Extract the [X, Y] coordinate from the center of the cell holding the provided text.  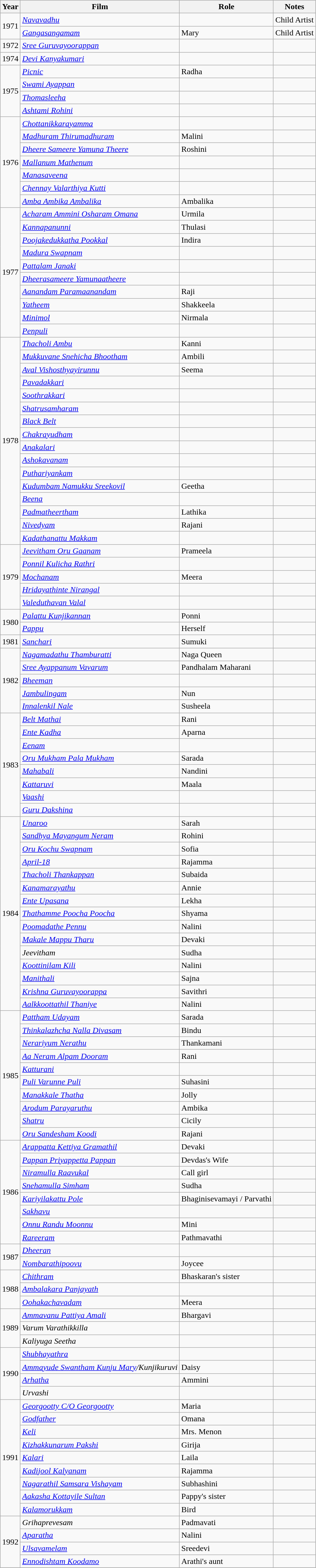
Dheeran [100, 1250]
Jeevitham [100, 952]
Madura Swapnam [100, 253]
Year [10, 7]
Krishna Guruvayoorappa [100, 991]
1991 [10, 1458]
Bhaskaran's sister [227, 1276]
Nagamadathu Thamburatti [100, 654]
Kattaruvi [100, 784]
Omana [227, 1419]
Nombarathipoovu [100, 1263]
Gangasangamam [100, 33]
1979 [10, 577]
Nandini [227, 771]
Cicily [227, 1121]
Guru Dakshina [100, 810]
Arappatta Kettiya Gramathil [100, 1147]
1984 [10, 914]
Nirmala [227, 318]
Maala [227, 784]
Varum Varathikkilla [100, 1328]
Sandhya Mayangum Neram [100, 836]
Ammayude Swantham Kunju Mary/Kunjikuruvi [100, 1367]
Shatru [100, 1121]
Kanni [227, 343]
Soothrakkari [100, 395]
Kudumbam Namukku Sreekovil [100, 486]
Sajna [227, 978]
Pathmavathi [227, 1238]
1983 [10, 764]
Chithram [100, 1276]
Swami Ayappan [100, 84]
1976 [10, 162]
Nerariyum Nerathu [100, 1043]
Picnic [100, 71]
Ambika [227, 1108]
Ashtami Rohini [100, 110]
Chottanikkarayamma [100, 123]
1977 [10, 272]
Kanamarayathu [100, 888]
Sofia [227, 849]
1987 [10, 1257]
Savithri [227, 991]
Navavadhu [100, 20]
Katturani [100, 1069]
Kaliyuga Seetha [100, 1341]
Puli Varunne Puli [100, 1082]
Chakrayudham [100, 434]
Nagarathil Samsara Vishayam [100, 1484]
Belt Mathai [100, 719]
Prameela [227, 551]
Ambalakara Panjayath [100, 1289]
Ambalika [227, 201]
Pandhalam Maharani [227, 667]
Indira [227, 240]
Godfather [100, 1419]
Minimol [100, 318]
Daisy [227, 1367]
Seema [227, 369]
Arhatha [100, 1380]
Amba Ambika Ambalika [100, 201]
Oru Mukham Pala Mukham [100, 758]
Pavadakkari [100, 383]
Ammini [227, 1380]
Raji [227, 292]
Koottinilam Kili [100, 965]
Girija [227, 1445]
Padmatheertham [100, 512]
1975 [10, 91]
Georgootty C/O Georgootty [100, 1406]
Role [227, 7]
Sreedevi [227, 1548]
Aanandam Paramaanandam [100, 292]
Manithali [100, 978]
Innalenkil Nale [100, 706]
Subhashini [227, 1484]
Manakkale Thatha [100, 1095]
1972 [10, 46]
Kariyilakattu Pole [100, 1198]
Ambili [227, 356]
Ashokavanam [100, 460]
Bindu [227, 1030]
Rareeram [100, 1238]
Call girl [227, 1173]
Jambulingam [100, 693]
1989 [10, 1328]
Suhasini [227, 1082]
Shubhayathra [100, 1354]
Ponnil Kulicha Rathri [100, 564]
Hridayathinte Nirangal [100, 590]
Herself [227, 629]
Bhaginisevamayi / Parvathi [227, 1198]
Susheela [227, 706]
Pappu [100, 629]
1971 [10, 26]
Rohini [227, 836]
Mallanum Mathenum [100, 162]
Malini [227, 136]
Dheere Sameere Yamuna Theere [100, 149]
Acharam Ammini Osharam Omana [100, 214]
Film [100, 7]
Poomadathe Pennu [100, 926]
Mukkuvane Snehicha Bhootham [100, 356]
Nivedyam [100, 525]
Grihaprevesam [100, 1522]
Lekha [227, 901]
Palattu Kunjikannan [100, 616]
Onnu Randu Moonnu [100, 1225]
Pattham Udayam [100, 1017]
Nun [227, 693]
Pappan Priyappetta Pappan [100, 1160]
Aakasha Kottayile Sultan [100, 1497]
Lathika [227, 512]
Sumuki [227, 642]
Arodum Parayaruthu [100, 1108]
Devdas's Wife [227, 1160]
Snehamulla Simham [100, 1185]
April-18 [100, 862]
Kizhakkunarum Pakshi [100, 1445]
Thulasi [227, 227]
Ponni [227, 616]
1990 [10, 1373]
Bheeman [100, 680]
Ammavanu Pattiya Amali [100, 1315]
Puthariyankam [100, 473]
Anakalari [100, 447]
Kalamorukkam [100, 1509]
Pattalam Janaki [100, 266]
Penpuli [100, 330]
Aa Neram Alpam Dooram [100, 1056]
Aparatha [100, 1535]
Notes [295, 7]
Sakhavu [100, 1212]
Keli [100, 1432]
Urmila [227, 214]
Thacholi Ambu [100, 343]
Bird [227, 1509]
Pappy's sister [227, 1497]
Joycee [227, 1263]
Arathi's aunt [227, 1561]
Jolly [227, 1095]
Shyama [227, 914]
Niramulla Raavukal [100, 1173]
Devi Kanyakumari [100, 59]
Aalkkoottathil Thaniye [100, 1004]
Kadathanattu Makkam [100, 538]
1974 [10, 59]
Geetha [227, 486]
1978 [10, 440]
Subaida [227, 875]
Beena [100, 499]
Ulsavamelam [100, 1548]
Naga Queen [227, 654]
Ente Upasana [100, 901]
1982 [10, 680]
Mrs. Menon [227, 1432]
Dheerasameere Yamunaatheere [100, 279]
Bhargavi [227, 1315]
1980 [10, 622]
1985 [10, 1076]
Thathamme Poocha Poocha [100, 914]
Kannapanunni [100, 227]
Shakkeela [227, 305]
1992 [10, 1542]
1986 [10, 1192]
Oru Kochu Swapnam [100, 849]
1988 [10, 1289]
Aparna [227, 732]
Thacholi Thankappan [100, 875]
Ennodishtam Koodamo [100, 1561]
Padmavati [227, 1522]
Roshini [227, 149]
Sree Ayappanum Vavarum [100, 667]
Unaroo [100, 823]
Oohakachavadam [100, 1302]
Ente Kadha [100, 732]
Radha [227, 71]
Urvashi [100, 1393]
Jeevitham Oru Gaanam [100, 551]
Mochanam [100, 577]
Maria [227, 1406]
Vaashi [100, 797]
Valeduthavan Valal [100, 603]
Aval Vishosthyayirunnu [100, 369]
Poojakedukkatha Pookkal [100, 240]
Shatrusamharam [100, 408]
Kalari [100, 1458]
Oru Sandesham Koodi [100, 1134]
Manasaveena [100, 175]
Madhuram Thirumadhuram [100, 136]
Black Belt [100, 421]
Sarah [227, 823]
Thomasleeha [100, 97]
Mini [227, 1225]
Sanchari [100, 642]
Mahabali [100, 771]
Yatheem [100, 305]
Annie [227, 888]
Thankamani [227, 1043]
Laila [227, 1458]
Chennay Valarthiya Kutti [100, 188]
Makale Mappu Tharu [100, 939]
Eenam [100, 745]
Thinkalazhcha Nalla Divasam [100, 1030]
1981 [10, 642]
Mary [227, 33]
Kadijool Kalyanam [100, 1471]
Sree Guruvayoorappan [100, 46]
